Identify which cell holds the provided text, then report its (x, y) central coordinate. 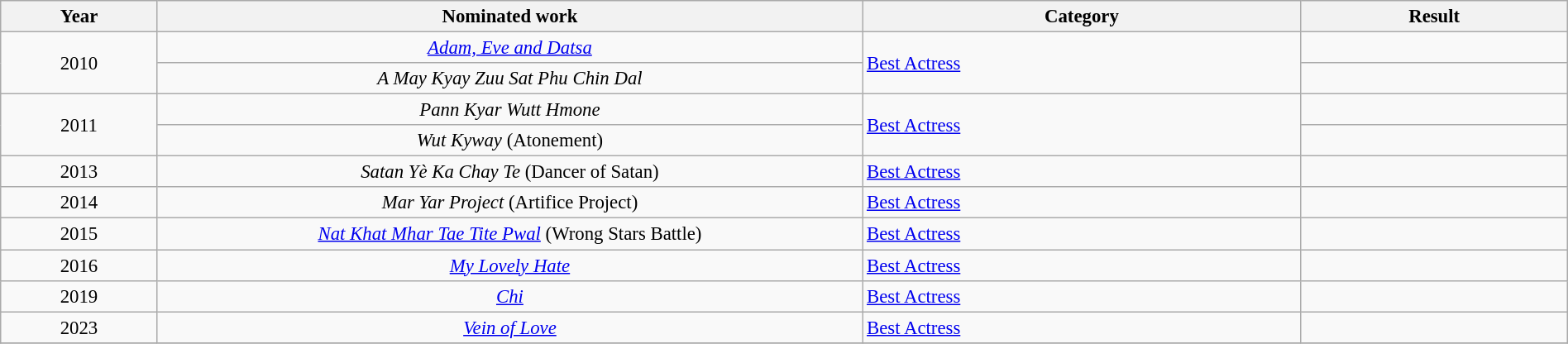
My Lovely Hate (509, 265)
2023 (79, 327)
2019 (79, 296)
Wut Kyway (Atonement) (509, 141)
Result (1434, 17)
Year (79, 17)
2014 (79, 203)
2010 (79, 63)
Chi (509, 296)
2015 (79, 234)
Category (1082, 17)
Mar Yar Project (Artifice Project) (509, 203)
Satan Yè Ka Chay Te (Dancer of Satan) (509, 172)
Adam, Eve and Datsa (509, 48)
2013 (79, 172)
Pann Kyar Wutt Hmone (509, 110)
Nat Khat Mhar Tae Tite Pwal (Wrong Stars Battle) (509, 234)
2016 (79, 265)
Nominated work (509, 17)
A May Kyay Zuu Sat Phu Chin Dal (509, 79)
2011 (79, 126)
Vein of Love (509, 327)
